Return [x, y] of the center of cell containing provided text 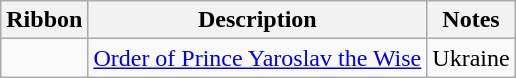
Ribbon [44, 20]
Ukraine [471, 58]
Notes [471, 20]
Description [258, 20]
Order of Prince Yaroslav the Wise [258, 58]
